For the text-containing cell, return its midpoint in (x, y) coordinate format. 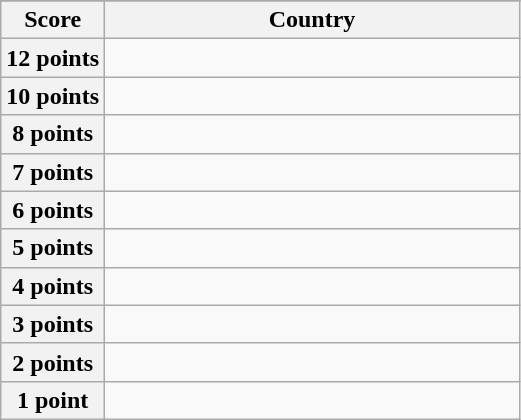
3 points (53, 324)
2 points (53, 362)
4 points (53, 286)
5 points (53, 248)
12 points (53, 58)
Score (53, 20)
Country (312, 20)
8 points (53, 134)
6 points (53, 210)
7 points (53, 172)
1 point (53, 400)
10 points (53, 96)
